Search for the cell housing the specified text and yield its [x, y] center coordinate. 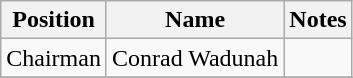
Chairman [54, 58]
Notes [318, 20]
Conrad Wadunah [194, 58]
Position [54, 20]
Name [194, 20]
